Find where the given text appears and provide that cell's center as [x, y] coordinate. 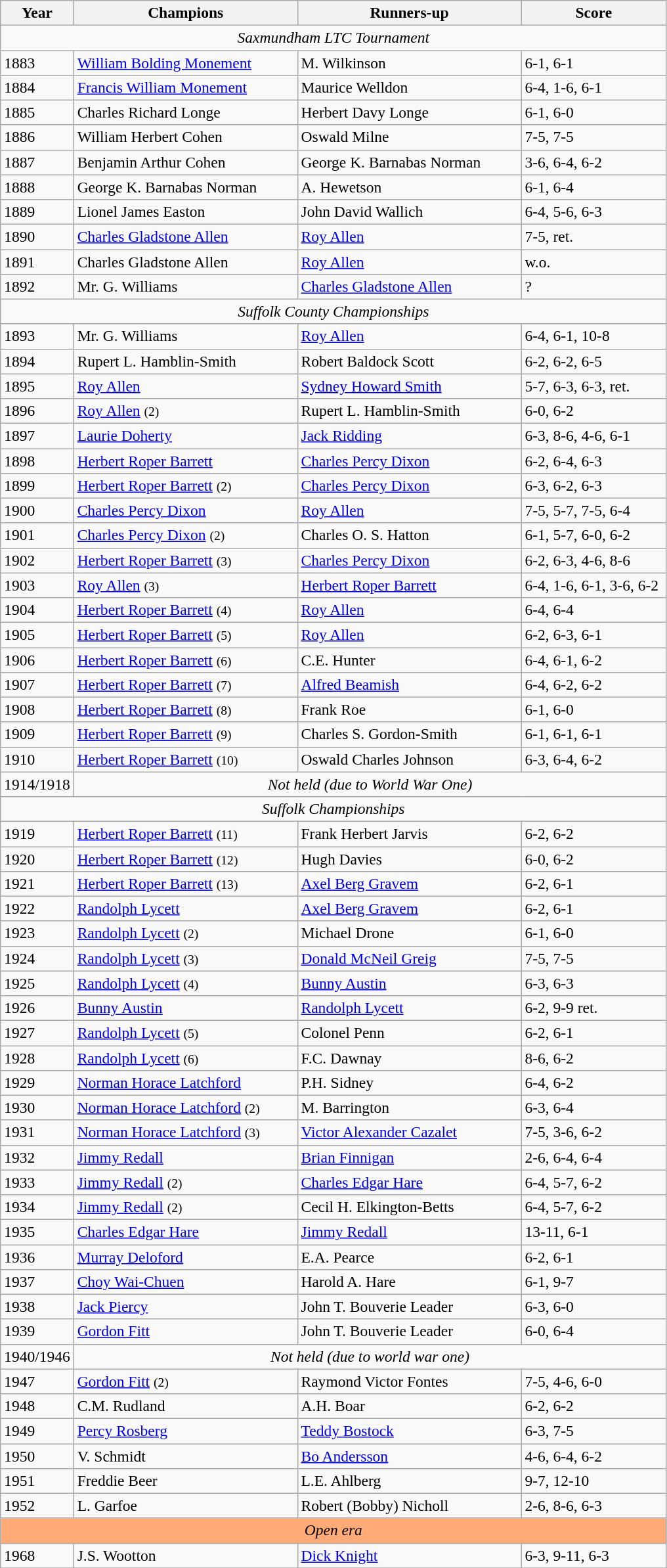
1910 [37, 759]
1903 [37, 585]
3-6, 6-4, 6-2 [593, 162]
6-2, 6-2, 6-5 [593, 361]
Raymond Victor Fontes [410, 1381]
6-3, 6-0 [593, 1307]
1908 [37, 709]
1919 [37, 834]
Herbert Roper Barrett (7) [185, 684]
1934 [37, 1207]
Champions [185, 12]
1927 [37, 1033]
Oswald Charles Johnson [410, 759]
1948 [37, 1406]
Herbert Roper Barrett (13) [185, 884]
1921 [37, 884]
Benjamin Arthur Cohen [185, 162]
6-0, 6-4 [593, 1332]
1909 [37, 734]
6-2, 6-4, 6-3 [593, 460]
Herbert Roper Barrett (2) [185, 485]
1937 [37, 1282]
Herbert Roper Barrett (12) [185, 859]
Herbert Roper Barrett (3) [185, 560]
Oswald Milne [410, 137]
1901 [37, 535]
6-4, 6-1, 6-2 [593, 660]
Charles O. S. Hatton [410, 535]
L.E. Ahlberg [410, 1481]
7-5, ret. [593, 236]
Alfred Beamish [410, 684]
Frank Herbert Jarvis [410, 834]
Dick Knight [410, 1556]
1926 [37, 1008]
Victor Alexander Cazalet [410, 1132]
6-3, 7-5 [593, 1431]
Roy Allen (3) [185, 585]
Year [37, 12]
Choy Wai-Chuen [185, 1282]
Herbert Roper Barrett (11) [185, 834]
1886 [37, 137]
6-1, 9-7 [593, 1282]
Gordon Fitt (2) [185, 1381]
Not held (due to world war one) [370, 1356]
1928 [37, 1058]
1905 [37, 635]
9-7, 12-10 [593, 1481]
1940/1946 [37, 1356]
Francis William Monement [185, 87]
Cecil H. Elkington-Betts [410, 1207]
1888 [37, 187]
1951 [37, 1481]
6-3, 8-6, 4-6, 6-1 [593, 436]
6-3, 6-3 [593, 983]
1894 [37, 361]
6-3, 6-2, 6-3 [593, 485]
Freddie Beer [185, 1481]
Frank Roe [410, 709]
Saxmundham LTC Tournament [333, 37]
1914/1918 [37, 784]
Norman Horace Latchford (3) [185, 1132]
1883 [37, 62]
1968 [37, 1556]
1900 [37, 510]
1884 [37, 87]
Herbert Roper Barrett (8) [185, 709]
1887 [37, 162]
1893 [37, 336]
V. Schmidt [185, 1456]
Roy Allen (2) [185, 411]
1939 [37, 1332]
1906 [37, 660]
1929 [37, 1083]
Suffolk Championships [333, 809]
M. Wilkinson [410, 62]
1896 [37, 411]
Robert Baldock Scott [410, 361]
7-5, 5-7, 7-5, 6-4 [593, 510]
2-6, 8-6, 6-3 [593, 1506]
5-7, 6-3, 6-3, ret. [593, 386]
Teddy Bostock [410, 1431]
1899 [37, 485]
13-11, 6-1 [593, 1232]
1936 [37, 1257]
Donald McNeil Greig [410, 958]
Randolph Lycett (5) [185, 1033]
C.M. Rudland [185, 1406]
1898 [37, 460]
1947 [37, 1381]
Percy Rosberg [185, 1431]
6-1, 5-7, 6-0, 6-2 [593, 535]
1922 [37, 908]
7-5, 4-6, 6-0 [593, 1381]
L. Garfoe [185, 1506]
6-4, 1-6, 6-1, 3-6, 6-2 [593, 585]
6-4, 1-6, 6-1 [593, 87]
6-4, 6-4 [593, 610]
Jack Piercy [185, 1307]
J.S. Wootton [185, 1556]
Bo Andersson [410, 1456]
1907 [37, 684]
Michael Drone [410, 933]
Runners-up [410, 12]
4-6, 6-4, 6-2 [593, 1456]
Score [593, 12]
C.E. Hunter [410, 660]
William Herbert Cohen [185, 137]
1924 [37, 958]
1895 [37, 386]
Colonel Penn [410, 1033]
Charles Percy Dixon (2) [185, 535]
Brian Finnigan [410, 1157]
Herbert Davy Longe [410, 112]
Hugh Davies [410, 859]
John David Wallich [410, 212]
6-3, 6-4 [593, 1108]
6-3, 9-11, 6-3 [593, 1556]
Maurice Welldon [410, 87]
6-1, 6-1, 6-1 [593, 734]
Charles S. Gordon-Smith [410, 734]
E.A. Pearce [410, 1257]
Laurie Doherty [185, 436]
1932 [37, 1157]
M. Barrington [410, 1108]
w.o. [593, 261]
2-6, 6-4, 6-4 [593, 1157]
Randolph Lycett (6) [185, 1058]
Not held (due to World War One) [370, 784]
Herbert Roper Barrett (4) [185, 610]
Murray Deloford [185, 1257]
1930 [37, 1108]
1923 [37, 933]
Open era [333, 1531]
Herbert Roper Barrett (9) [185, 734]
Herbert Roper Barrett (6) [185, 660]
A.H. Boar [410, 1406]
1920 [37, 859]
1904 [37, 610]
Norman Horace Latchford (2) [185, 1108]
Gordon Fitt [185, 1332]
1892 [37, 286]
Robert (Bobby) Nicholl [410, 1506]
Jack Ridding [410, 436]
A. Hewetson [410, 187]
7-5, 3-6, 6-2 [593, 1132]
1891 [37, 261]
Suffolk County Championships [333, 311]
1935 [37, 1232]
William Bolding Monement [185, 62]
6-4, 6-2, 6-2 [593, 684]
P.H. Sidney [410, 1083]
6-2, 9-9 ret. [593, 1008]
Harold A. Hare [410, 1282]
1952 [37, 1506]
? [593, 286]
6-2, 6-3, 6-1 [593, 635]
1889 [37, 212]
6-2, 6-3, 4-6, 8-6 [593, 560]
6-1, 6-1 [593, 62]
8-6, 6-2 [593, 1058]
1949 [37, 1431]
Herbert Roper Barrett (10) [185, 759]
1890 [37, 236]
1897 [37, 436]
Randolph Lycett (2) [185, 933]
Charles Richard Longe [185, 112]
Norman Horace Latchford [185, 1083]
1931 [37, 1132]
6-1, 6-4 [593, 187]
6-4, 5-6, 6-3 [593, 212]
Randolph Lycett (4) [185, 983]
1938 [37, 1307]
6-3, 6-4, 6-2 [593, 759]
F.C. Dawnay [410, 1058]
1933 [37, 1182]
6-4, 6-2 [593, 1083]
Herbert Roper Barrett (5) [185, 635]
1925 [37, 983]
1902 [37, 560]
1950 [37, 1456]
6-4, 6-1, 10-8 [593, 336]
1885 [37, 112]
Lionel James Easton [185, 212]
Sydney Howard Smith [410, 386]
Randolph Lycett (3) [185, 958]
